Capture the cell that displays the provided text and extract its [X, Y] central coordinate. 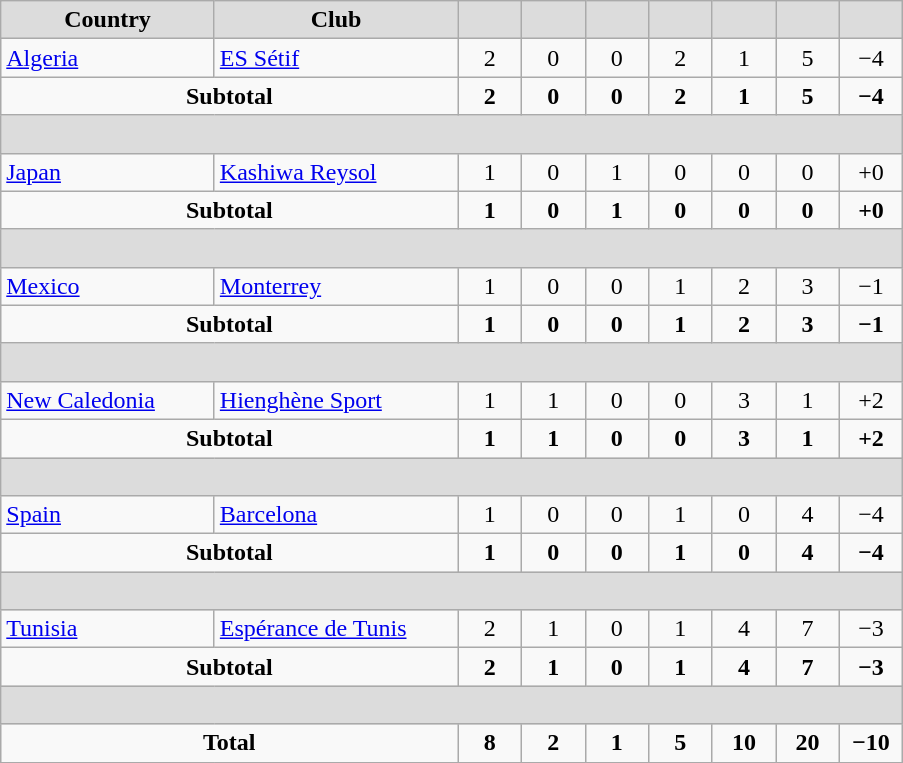
Espérance de Tunis [336, 629]
20 [808, 743]
8 [490, 743]
Barcelona [336, 515]
Monterrey [336, 286]
−10 [871, 743]
ES Sétif [336, 58]
Algeria [108, 58]
10 [744, 743]
Spain [108, 515]
Kashiwa Reysol [336, 172]
Country [108, 20]
Club [336, 20]
Total [230, 743]
New Caledonia [108, 400]
Tunisia [108, 629]
Mexico [108, 286]
Hienghène Sport [336, 400]
Japan [108, 172]
